Extract the (x, y) coordinate from the center of the cell holding the provided text.  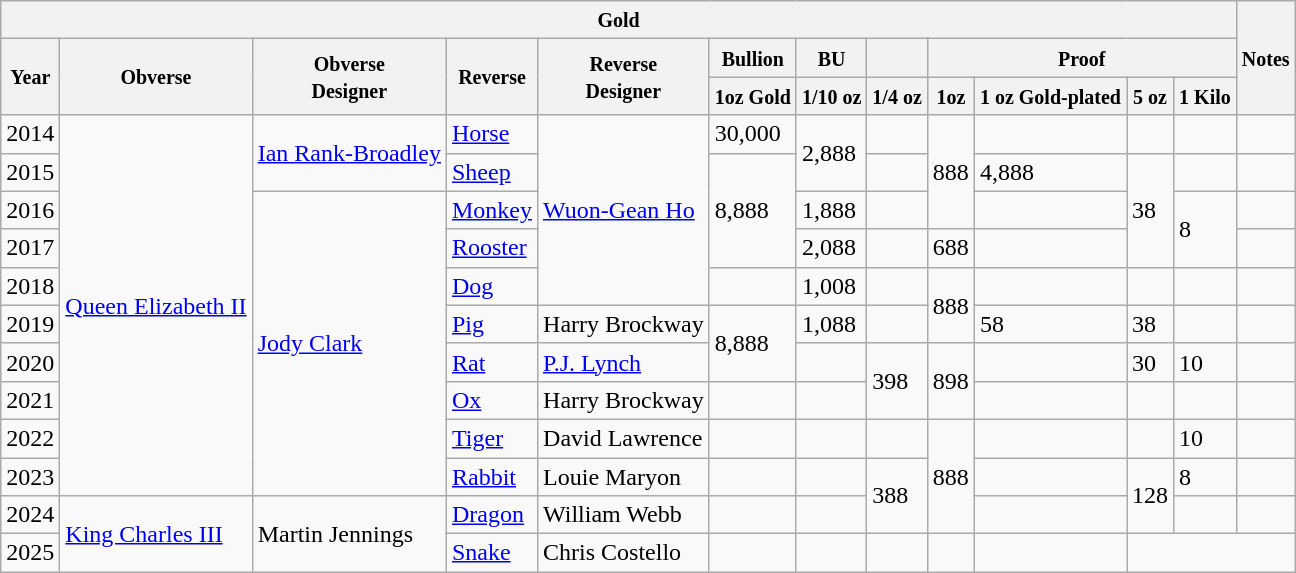
2019 (30, 324)
Jody Clark (349, 343)
2,888 (831, 153)
William Webb (624, 515)
2024 (30, 515)
1oz (950, 96)
30,000 (752, 134)
2020 (30, 362)
2023 (30, 477)
1 Kilo (1206, 96)
Ox (492, 400)
1/10 oz (831, 96)
2016 (30, 210)
898 (950, 381)
Tiger (492, 438)
Snake (492, 553)
1,088 (831, 324)
Reverse (492, 77)
Ian Rank-Broadley (349, 153)
58 (1050, 324)
1/4 oz (897, 96)
2025 (30, 553)
388 (897, 496)
2015 (30, 172)
Proof (1082, 58)
2017 (30, 248)
King Charles III (156, 534)
398 (897, 381)
Monkey (492, 210)
128 (1150, 496)
Gold (619, 20)
1,008 (831, 286)
1,888 (831, 210)
Notes (1266, 58)
2,088 (831, 248)
Rat (492, 362)
Obverse (156, 77)
Bullion (752, 58)
Queen Elizabeth II (156, 306)
688 (950, 248)
30 (1150, 362)
2021 (30, 400)
2014 (30, 134)
Rooster (492, 248)
1 oz Gold-plated (1050, 96)
Rabbit (492, 477)
4,888 (1050, 172)
ObverseDesigner (349, 77)
Martin Jennings (349, 534)
Louie Maryon (624, 477)
1oz Gold (752, 96)
Sheep (492, 172)
2022 (30, 438)
P.J. Lynch (624, 362)
Year (30, 77)
2018 (30, 286)
ReverseDesigner (624, 77)
5 oz (1150, 96)
David Lawrence (624, 438)
BU (831, 58)
Wuon-Gean Ho (624, 210)
Horse (492, 134)
Chris Costello (624, 553)
Dog (492, 286)
Pig (492, 324)
Dragon (492, 515)
